Find where the given text appears and provide that cell's center as (x, y) coordinate. 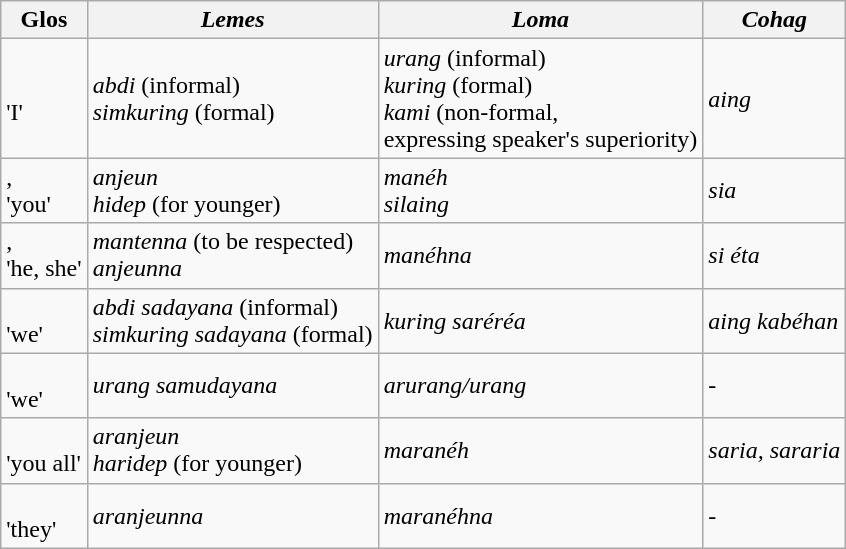
urang (informal)kuring (formal)kami (non-formal,expressing speaker's superiority) (540, 98)
maranéh (540, 450)
Loma (540, 20)
manéhna (540, 256)
'I' (44, 98)
manéhsilaing (540, 190)
anjeunhidep (for younger) (232, 190)
si éta (774, 256)
arurang/urang (540, 386)
urang samudayana (232, 386)
aing (774, 98)
saria, sararia (774, 450)
abdi sadayana (informal)simkuring sadayana (formal) (232, 320)
maranéhna (540, 516)
, 'you' (44, 190)
, 'he, she' (44, 256)
sia (774, 190)
abdi (informal)simkuring (formal) (232, 98)
'they' (44, 516)
kuring saréréa (540, 320)
'you all' (44, 450)
mantenna (to be respected)anjeunna (232, 256)
aranjeunharidep (for younger) (232, 450)
aing kabéhan (774, 320)
aranjeunna (232, 516)
Glos (44, 20)
Cohag (774, 20)
Lemes (232, 20)
